Find where the given text appears and provide that cell's center as (X, Y) coordinate. 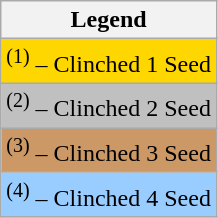
(4) – Clinched 4 Seed (109, 194)
(2) – Clinched 2 Seed (109, 106)
(1) – Clinched 1 Seed (109, 62)
(3) – Clinched 3 Seed (109, 150)
Legend (109, 20)
